Provide the (x, y) coordinate of the cell's center where the given text is located.  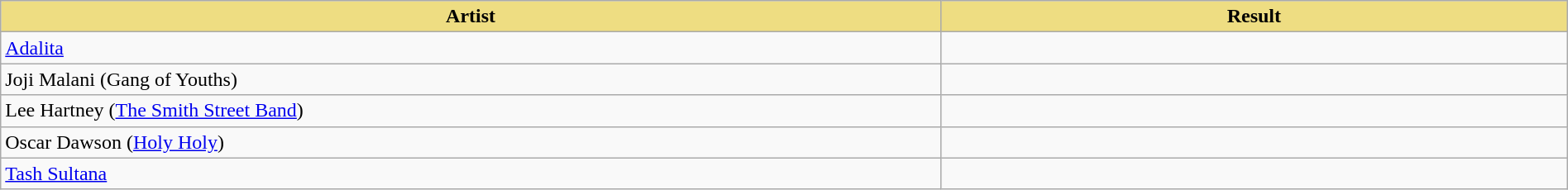
Lee Hartney (The Smith Street Band) (471, 111)
Artist (471, 17)
Joji Malani (Gang of Youths) (471, 79)
Oscar Dawson (Holy Holy) (471, 142)
Adalita (471, 48)
Tash Sultana (471, 173)
Result (1254, 17)
